Output the [x, y] coordinate of the center of the cell containing the given text.  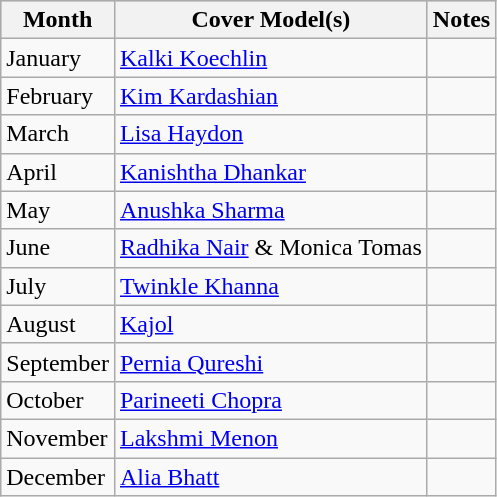
Parineeti Chopra [270, 400]
Cover Model(s) [270, 20]
December [58, 477]
Twinkle Khanna [270, 286]
August [58, 324]
February [58, 96]
Alia Bhatt [270, 477]
November [58, 438]
Month [58, 20]
Kalki Koechlin [270, 58]
Kim Kardashian [270, 96]
June [58, 248]
April [58, 172]
September [58, 362]
January [58, 58]
March [58, 134]
July [58, 286]
October [58, 400]
Kanishtha Dhankar [270, 172]
Lisa Haydon [270, 134]
Pernia Qureshi [270, 362]
Notes [461, 20]
Radhika Nair & Monica Tomas [270, 248]
May [58, 210]
Lakshmi Menon [270, 438]
Kajol [270, 324]
Anushka Sharma [270, 210]
